Search for the cell housing the specified text and yield its [x, y] center coordinate. 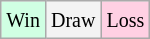
Win [24, 20]
Draw [72, 20]
Loss [126, 20]
